From the cell containing the given text, extract its center point as (X, Y) coordinate. 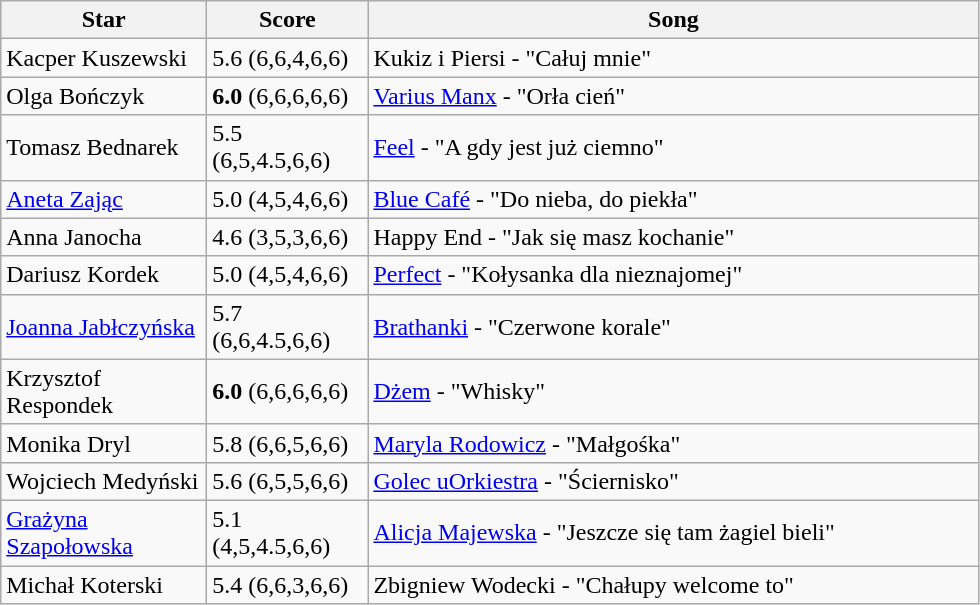
Score (288, 20)
5.5 (6,5,4.5,6,6) (288, 148)
Olga Bończyk (104, 96)
Zbigniew Wodecki - "Chałupy welcome to" (674, 585)
Varius Manx - "Orła cień" (674, 96)
Joanna Jabłczyńska (104, 326)
Perfect - "Kołysanka dla nieznajomej" (674, 275)
5.8 (6,6,5,6,6) (288, 443)
Feel - "A gdy jest już ciemno" (674, 148)
Grażyna Szapołowska (104, 532)
5.1 (4,5,4.5,6,6) (288, 532)
Golec uOrkiestra - "Ściernisko" (674, 481)
Alicja Majewska - "Jeszcze się tam żagiel bieli" (674, 532)
Song (674, 20)
Kukiz i Piersi - "Całuj mnie" (674, 58)
Wojciech Medyński (104, 481)
Blue Café - "Do nieba, do piekła" (674, 199)
5.4 (6,6,3,6,6) (288, 585)
4.6 (3,5,3,6,6) (288, 237)
Dżem - "Whisky" (674, 392)
Monika Dryl (104, 443)
Tomasz Bednarek (104, 148)
Krzysztof Respondek (104, 392)
Anna Janocha (104, 237)
5.7 (6,6,4.5,6,6) (288, 326)
Brathanki - "Czerwone korale" (674, 326)
Star (104, 20)
Kacper Kuszewski (104, 58)
Happy End - "Jak się masz kochanie" (674, 237)
Aneta Zając (104, 199)
Michał Koterski (104, 585)
5.6 (6,6,4,6,6) (288, 58)
5.6 (6,5,5,6,6) (288, 481)
Maryla Rodowicz - "Małgośka" (674, 443)
Dariusz Kordek (104, 275)
